Capture the cell that displays the provided text and extract its [x, y] central coordinate. 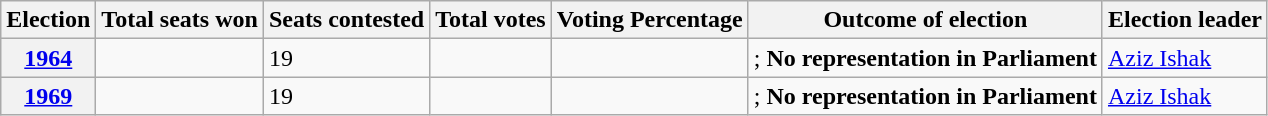
Total votes [491, 20]
Outcome of election [925, 20]
Total seats won [180, 20]
Election [48, 20]
Voting Percentage [650, 20]
1969 [48, 96]
1964 [48, 58]
Seats contested [346, 20]
Election leader [1184, 20]
